Capture the cell that displays the provided text and extract its (X, Y) central coordinate. 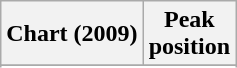
Peakposition (189, 34)
Chart (2009) (72, 34)
